Locate the cell with the specified text and output its [x, y] center coordinate. 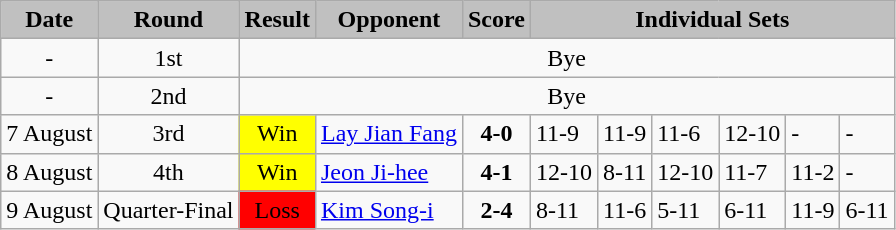
Score [496, 20]
Result [277, 20]
9 August [50, 210]
11-7 [752, 172]
Jeon Ji-hee [388, 172]
Kim Song-i [388, 210]
11-2 [813, 172]
4-1 [496, 172]
Date [50, 20]
Quarter-Final [168, 210]
Opponent [388, 20]
Individual Sets [712, 20]
Lay Jian Fang [388, 134]
3rd [168, 134]
5-11 [686, 210]
8 August [50, 172]
4-0 [496, 134]
1st [168, 58]
Round [168, 20]
4th [168, 172]
2-4 [496, 210]
2nd [168, 96]
Loss [277, 210]
7 August [50, 134]
